From the cell containing the given text, extract its center point as (X, Y) coordinate. 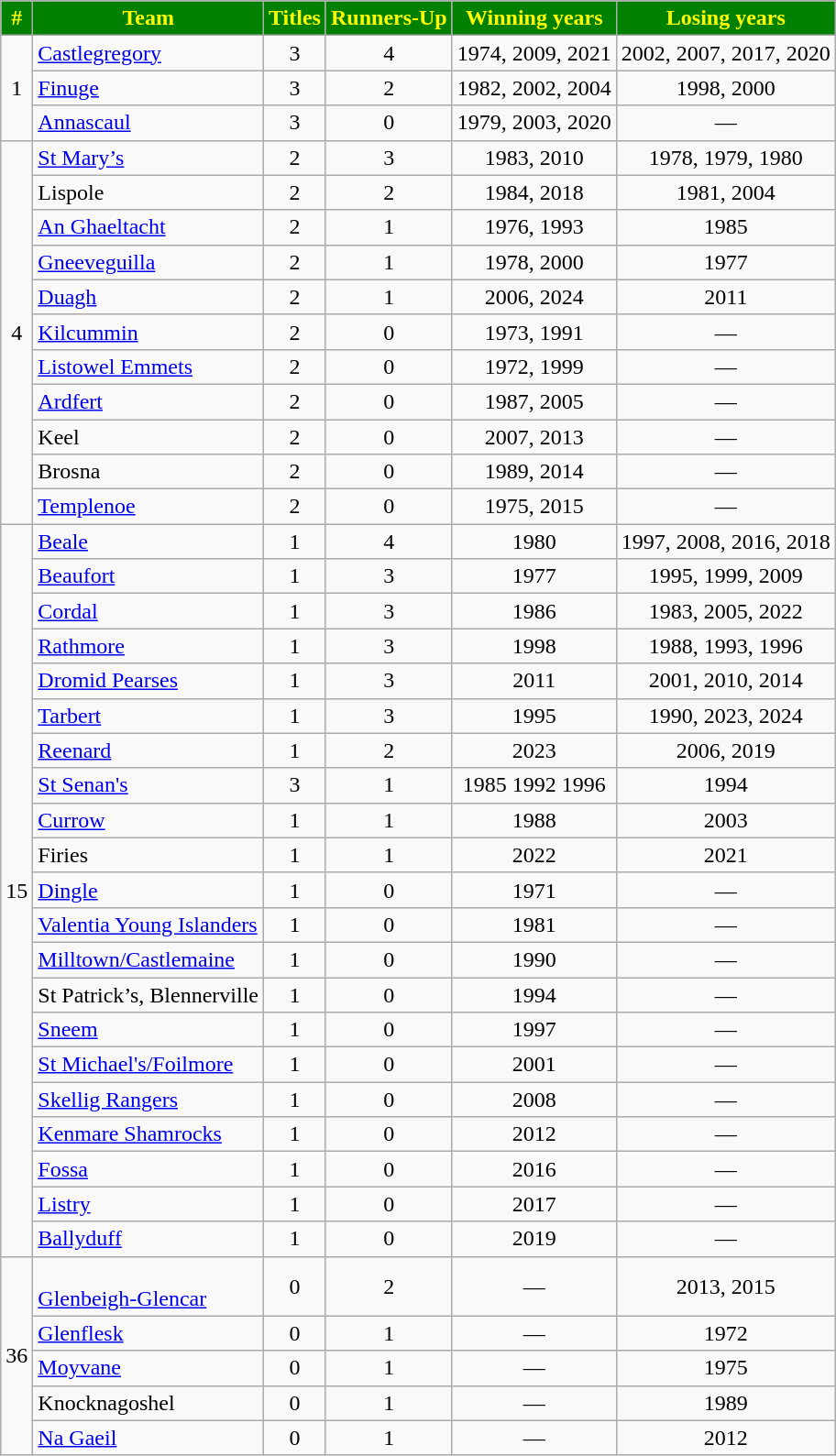
Lispole (148, 192)
1978, 2000 (533, 262)
2017 (533, 1204)
1997 (533, 1030)
1978, 1979, 1980 (726, 158)
1972 (726, 1333)
Finuge (148, 88)
2008 (533, 1100)
1984, 2018 (533, 192)
2013, 2015 (726, 1286)
Dingle (148, 890)
St Senan's (148, 785)
An Ghaeltacht (148, 227)
Ardfert (148, 401)
Glenflesk (148, 1333)
1995, 1999, 2009 (726, 576)
Glenbeigh-Glencar (148, 1286)
Tarbert (148, 716)
2022 (533, 855)
1985 1992 1996 (533, 785)
Templenoe (148, 507)
Milltown/Castlemaine (148, 959)
1981 (533, 925)
Duagh (148, 297)
1982, 2002, 2004 (533, 88)
Annascaul (148, 123)
Firies (148, 855)
1987, 2005 (533, 401)
1980 (533, 542)
2002, 2007, 2017, 2020 (726, 53)
Ballyduff (148, 1239)
36 (16, 1356)
1983, 2010 (533, 158)
1975 (726, 1368)
2019 (533, 1239)
Skellig Rangers (148, 1100)
1986 (533, 611)
2006, 2024 (533, 297)
1990, 2023, 2024 (726, 716)
2001 (533, 1065)
Titles (295, 18)
St Patrick’s, Blennerville (148, 994)
2023 (533, 750)
1985 (726, 227)
Gneeveguilla (148, 262)
1971 (533, 890)
Listowel Emmets (148, 367)
Rathmore (148, 646)
Currow (148, 820)
Kenmare Shamrocks (148, 1134)
Beale (148, 542)
1997, 2008, 2016, 2018 (726, 542)
Castlegregory (148, 53)
Sneem (148, 1030)
Runners-Up (389, 18)
1998, 2000 (726, 88)
Fossa (148, 1169)
1989 (726, 1403)
1988, 1993, 1996 (726, 646)
15 (16, 891)
Keel (148, 437)
Moyvane (148, 1368)
2003 (726, 820)
Reenard (148, 750)
1974, 2009, 2021 (533, 53)
1995 (533, 716)
Beaufort (148, 576)
1998 (533, 646)
1973, 1991 (533, 332)
Listry (148, 1204)
Knocknagoshel (148, 1403)
Brosna (148, 472)
Cordal (148, 611)
1989, 2014 (533, 472)
Losing years (726, 18)
2007, 2013 (533, 437)
1988 (533, 820)
# (16, 18)
1983, 2005, 2022 (726, 611)
Dromid Pearses (148, 681)
St Michael's/Foilmore (148, 1065)
2021 (726, 855)
1981, 2004 (726, 192)
Na Gaeil (148, 1438)
St Mary’s (148, 158)
1976, 1993 (533, 227)
1975, 2015 (533, 507)
1979, 2003, 2020 (533, 123)
1972, 1999 (533, 367)
2016 (533, 1169)
2001, 2010, 2014 (726, 681)
Team (148, 18)
Valentia Young Islanders (148, 925)
Kilcummin (148, 332)
1990 (533, 959)
2006, 2019 (726, 750)
Winning years (533, 18)
